Locate the cell with the specified text and output its [x, y] center coordinate. 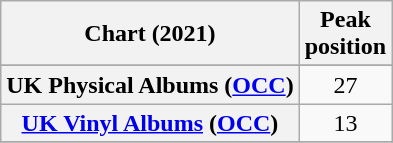
Peakposition [345, 34]
UK Physical Albums (OCC) [150, 85]
13 [345, 123]
27 [345, 85]
Chart (2021) [150, 34]
UK Vinyl Albums (OCC) [150, 123]
